Detect which cell encompasses the target text, then output its [X, Y] center coordinate. 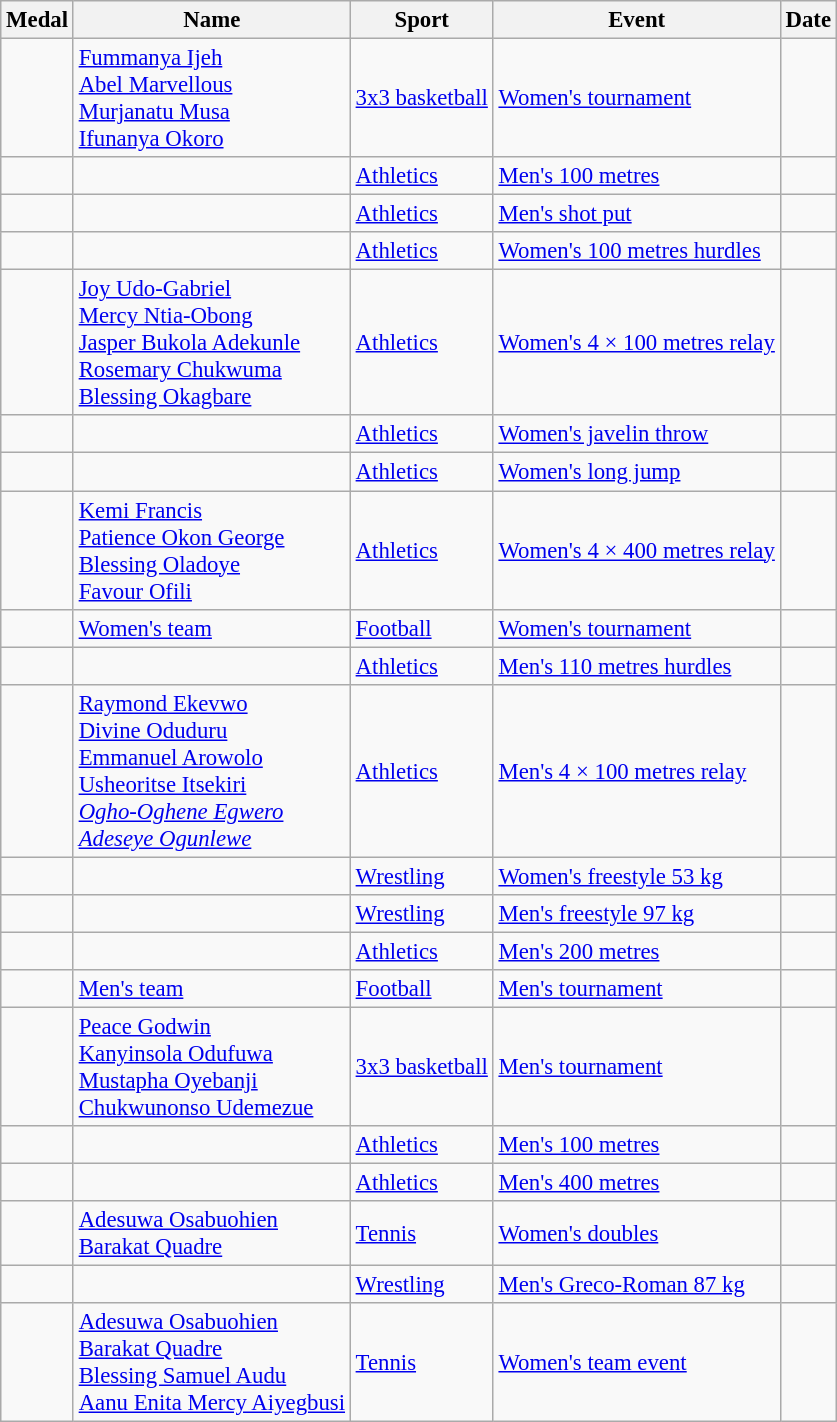
Women's 100 metres hurdles [636, 251]
Men's 4 × 100 metres relay [636, 770]
Women's javelin throw [636, 435]
Event [636, 20]
Men's team [212, 989]
Sport [422, 20]
Men's 110 metres hurdles [636, 666]
Men's 400 metres [636, 1183]
Men's shot put [636, 214]
Women's doubles [636, 1234]
Women's freestyle 53 kg [636, 876]
Fummanya IjehAbel MarvellousMurjanatu MusaIfunanya Okoro [212, 98]
Date [808, 20]
Peace GodwinKanyinsola OdufuwaMustapha OyebanjiChukwunonso Udemezue [212, 1066]
Name [212, 20]
Women's team event [636, 1362]
Women's 4 × 400 metres relay [636, 550]
Joy Udo-GabrielMercy Ntia-ObongJasper Bukola AdekunleRosemary ChukwumaBlessing Okagbare [212, 343]
Women's long jump [636, 472]
Medal [38, 20]
Adesuwa Osabuohien Barakat QuadreBlessing Samuel AuduAanu Enita Mercy Aiyegbusi [212, 1362]
Men's freestyle 97 kg [636, 914]
Adesuwa OsabuohienBarakat Quadre [212, 1234]
Women's 4 × 100 metres relay [636, 343]
Women's team [212, 628]
Kemi FrancisPatience Okon GeorgeBlessing OladoyeFavour Ofili [212, 550]
Men's Greco-Roman 87 kg [636, 1285]
Raymond EkevwoDivine OduduruEmmanuel ArowoloUsheoritse ItsekiriOgho-Oghene EgweroAdeseye Ogunlewe [212, 770]
Men's 200 metres [636, 951]
